For the text-containing cell, return its midpoint in (x, y) coordinate format. 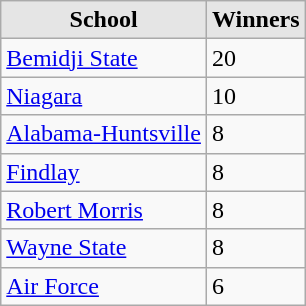
Findlay (104, 172)
Wayne State (104, 248)
Winners (256, 20)
6 (256, 286)
10 (256, 96)
Bemidji State (104, 58)
20 (256, 58)
Air Force (104, 286)
School (104, 20)
Robert Morris (104, 210)
Niagara (104, 96)
Alabama-Huntsville (104, 134)
